Determine the [x, y] coordinate at the center of the cell enclosing the given text.  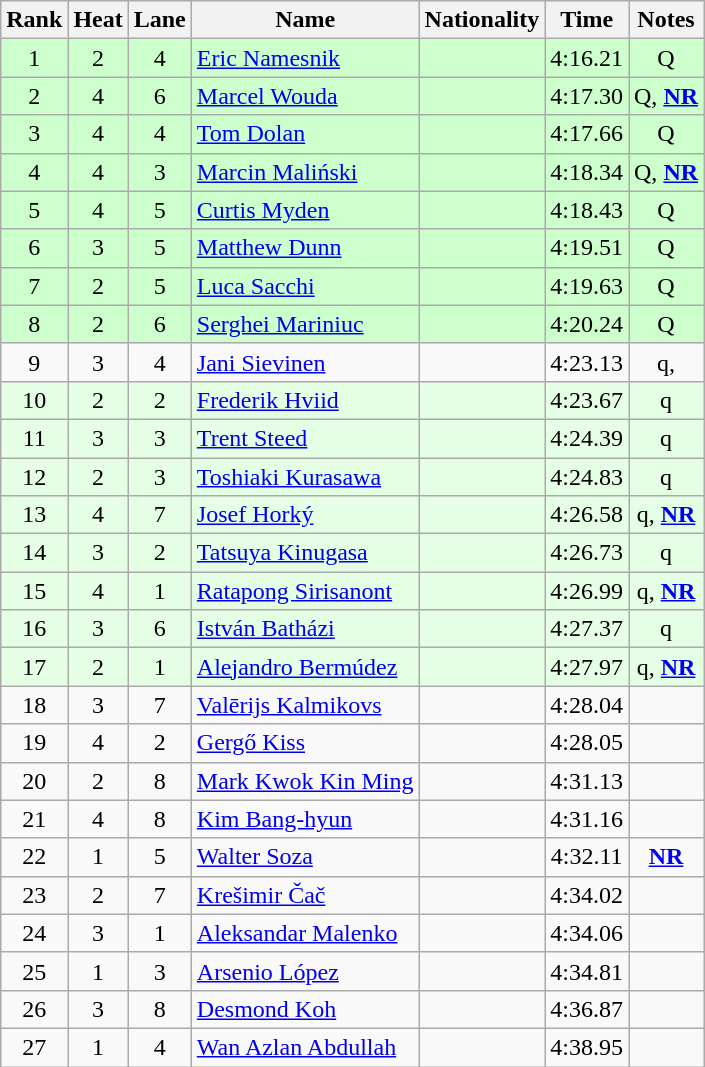
22 [34, 857]
Valērijs Kalmikovs [305, 705]
Marcel Wouda [305, 96]
4:31.13 [587, 781]
4:23.67 [587, 400]
Curtis Myden [305, 210]
4:26.58 [587, 515]
4:32.11 [587, 857]
27 [34, 1047]
q, [666, 362]
4:17.66 [587, 134]
Nationality [482, 20]
Frederik Hviid [305, 400]
4:31.16 [587, 819]
István Batházi [305, 629]
19 [34, 743]
Josef Horký [305, 515]
4:26.73 [587, 553]
4:34.06 [587, 933]
Lane [160, 20]
4:36.87 [587, 1009]
Toshiaki Kurasawa [305, 477]
4:38.95 [587, 1047]
Name [305, 20]
Heat [98, 20]
4:16.21 [587, 58]
26 [34, 1009]
Ratapong Sirisanont [305, 591]
Alejandro Bermúdez [305, 667]
4:24.39 [587, 438]
Arsenio López [305, 971]
Marcin Maliński [305, 172]
Tom Dolan [305, 134]
16 [34, 629]
Eric Namesnik [305, 58]
4:27.97 [587, 667]
Rank [34, 20]
4:24.83 [587, 477]
11 [34, 438]
25 [34, 971]
9 [34, 362]
Mark Kwok Kin Ming [305, 781]
15 [34, 591]
4:28.05 [587, 743]
4:17.30 [587, 96]
23 [34, 895]
Notes [666, 20]
Time [587, 20]
4:18.43 [587, 210]
24 [34, 933]
Wan Azlan Abdullah [305, 1047]
13 [34, 515]
10 [34, 400]
Krešimir Čač [305, 895]
4:27.37 [587, 629]
4:19.51 [587, 248]
17 [34, 667]
NR [666, 857]
4:34.81 [587, 971]
20 [34, 781]
18 [34, 705]
Walter Soza [305, 857]
Luca Sacchi [305, 286]
4:28.04 [587, 705]
Serghei Mariniuc [305, 324]
21 [34, 819]
Gergő Kiss [305, 743]
12 [34, 477]
Jani Sievinen [305, 362]
4:23.13 [587, 362]
4:34.02 [587, 895]
14 [34, 553]
4:26.99 [587, 591]
4:20.24 [587, 324]
Kim Bang-hyun [305, 819]
4:19.63 [587, 286]
4:18.34 [587, 172]
Trent Steed [305, 438]
Matthew Dunn [305, 248]
Desmond Koh [305, 1009]
Tatsuya Kinugasa [305, 553]
Aleksandar Malenko [305, 933]
